Capture the cell that displays the provided text and extract its (x, y) central coordinate. 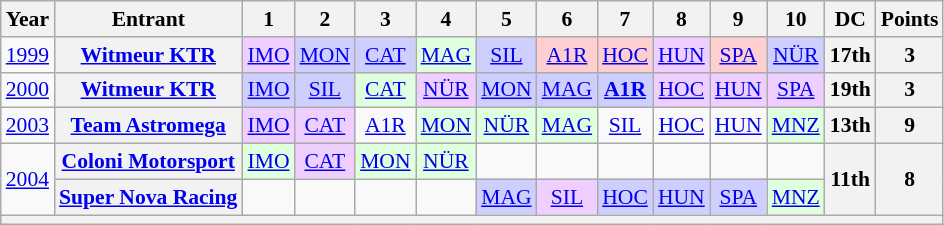
2000 (28, 90)
1 (268, 19)
Year (28, 19)
10 (796, 19)
6 (568, 19)
Points (910, 19)
2004 (28, 180)
5 (506, 19)
13th (850, 126)
DC (850, 19)
Super Nova Racing (148, 197)
2 (326, 19)
Team Astromega (148, 126)
1999 (28, 55)
11th (850, 180)
17th (850, 55)
Coloni Motorsport (148, 162)
19th (850, 90)
4 (446, 19)
2003 (28, 126)
Entrant (148, 19)
7 (625, 19)
